Locate the cell with the specified text and output its [X, Y] center coordinate. 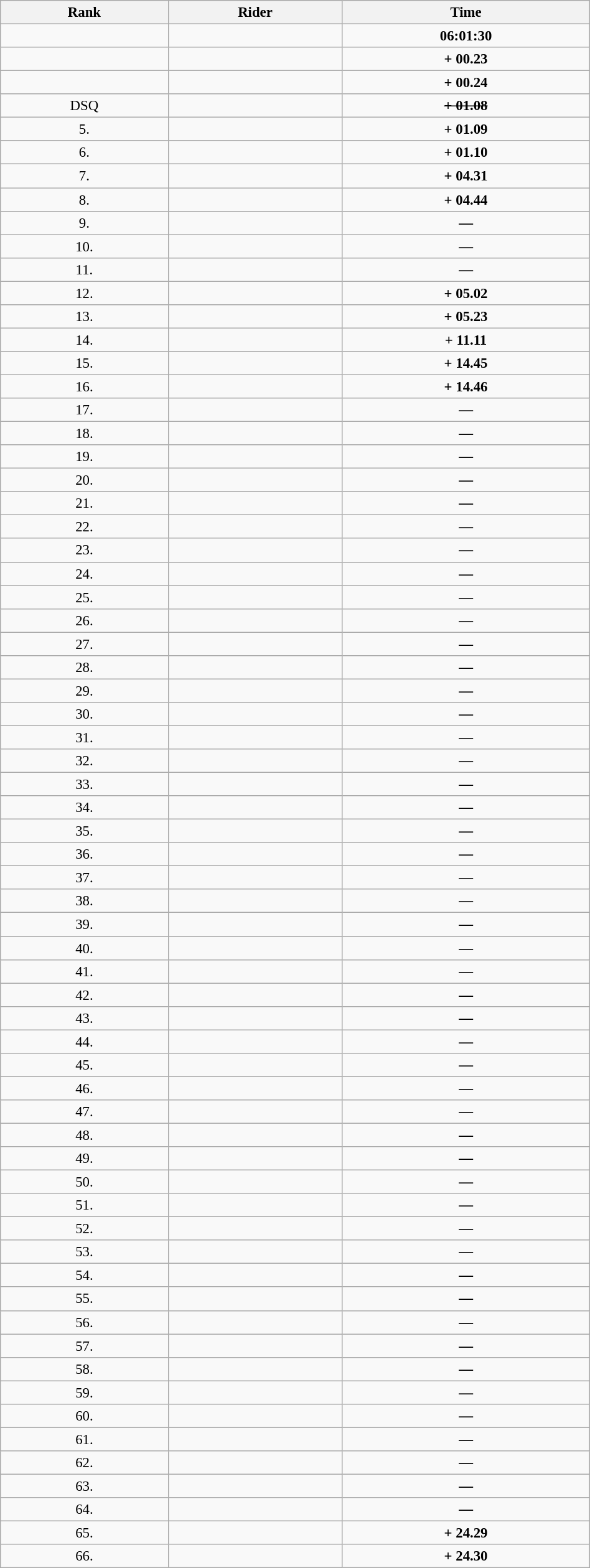
52. [85, 1229]
64. [85, 1510]
47. [85, 1112]
6. [85, 152]
40. [85, 948]
37. [85, 878]
56. [85, 1322]
66. [85, 1556]
43. [85, 1018]
39. [85, 925]
50. [85, 1182]
06:01:30 [466, 36]
45. [85, 1065]
12. [85, 293]
62. [85, 1463]
35. [85, 831]
17. [85, 410]
49. [85, 1159]
42. [85, 995]
+ 04.44 [466, 200]
Rider [255, 12]
+ 00.23 [466, 59]
16. [85, 386]
+ 14.46 [466, 386]
51. [85, 1205]
+ 05.02 [466, 293]
29. [85, 691]
+ 01.08 [466, 106]
55. [85, 1299]
21. [85, 503]
28. [85, 668]
48. [85, 1135]
63. [85, 1486]
59. [85, 1393]
14. [85, 340]
60. [85, 1416]
+ 05.23 [466, 317]
13. [85, 317]
44. [85, 1042]
65. [85, 1533]
+ 24.29 [466, 1533]
30. [85, 714]
18. [85, 434]
11. [85, 269]
32. [85, 761]
+ 11.11 [466, 340]
20. [85, 480]
7. [85, 176]
23. [85, 551]
46. [85, 1088]
Rank [85, 12]
19. [85, 457]
+ 01.09 [466, 129]
41. [85, 971]
38. [85, 902]
54. [85, 1276]
53. [85, 1252]
+ 24.30 [466, 1556]
27. [85, 644]
24. [85, 574]
58. [85, 1369]
22. [85, 527]
8. [85, 200]
34. [85, 808]
26. [85, 620]
31. [85, 737]
+ 04.31 [466, 176]
57. [85, 1346]
DSQ [85, 106]
5. [85, 129]
+ 00.24 [466, 83]
61. [85, 1439]
15. [85, 363]
25. [85, 597]
10. [85, 246]
36. [85, 854]
9. [85, 223]
+ 14.45 [466, 363]
+ 01.10 [466, 152]
33. [85, 785]
Time [466, 12]
